Return [X, Y] of the center of cell containing provided text 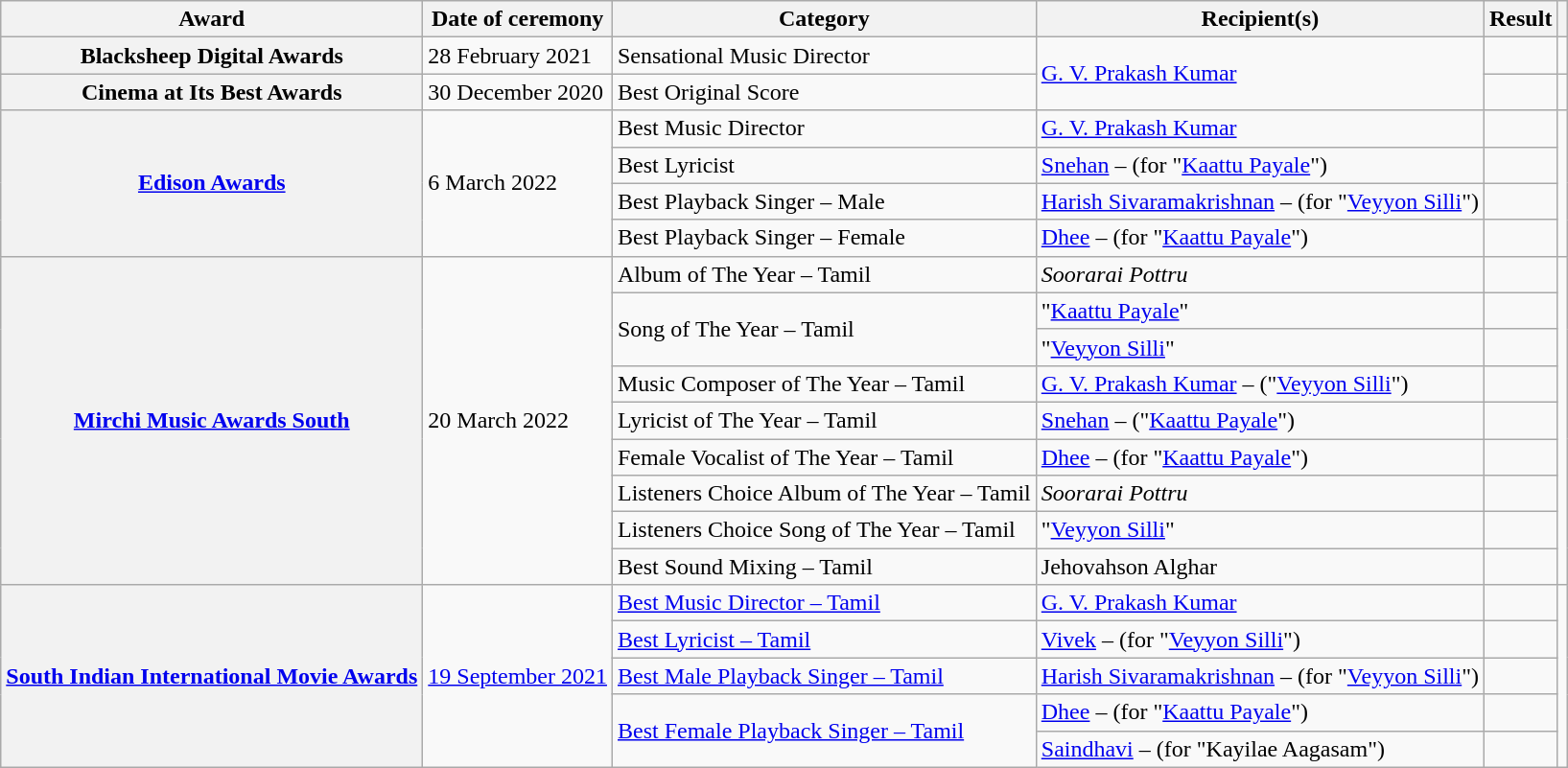
30 December 2020 [518, 92]
Best Male Playback Singer – Tamil [824, 676]
Best Female Playback Singer – Tamil [824, 731]
Edison Awards [212, 183]
Award [212, 19]
Category [824, 19]
Snehan – (for "Kaattu Payale") [1260, 165]
Best Playback Singer – Male [824, 201]
G. V. Prakash Kumar – ("Veyyon Silli") [1260, 384]
Sensational Music Director [824, 56]
Best Playback Singer – Female [824, 238]
Best Sound Mixing – Tamil [824, 567]
Result [1521, 19]
Cinema at Its Best Awards [212, 92]
28 February 2021 [518, 56]
Best Lyricist [824, 165]
Snehan – ("Kaattu Payale") [1260, 420]
19 September 2021 [518, 676]
Lyricist of The Year – Tamil [824, 420]
Jehovahson Alghar [1260, 567]
6 March 2022 [518, 183]
Mirchi Music Awards South [212, 420]
Date of ceremony [518, 19]
Song of The Year – Tamil [824, 329]
"Kaattu Payale" [1260, 311]
Listeners Choice Song of The Year – Tamil [824, 530]
Saindhavi – (for "Kayilae Aagasam") [1260, 749]
Recipient(s) [1260, 19]
Album of The Year – Tamil [824, 274]
20 March 2022 [518, 420]
Female Vocalist of The Year – Tamil [824, 457]
Vivek – (for "Veyyon Silli") [1260, 640]
Music Composer of The Year – Tamil [824, 384]
Best Original Score [824, 92]
South Indian International Movie Awards [212, 676]
Best Music Director – Tamil [824, 603]
Blacksheep Digital Awards [212, 56]
Listeners Choice Album of The Year – Tamil [824, 494]
Best Lyricist – Tamil [824, 640]
Best Music Director [824, 128]
